Search for the cell housing the specified text and yield its (X, Y) center coordinate. 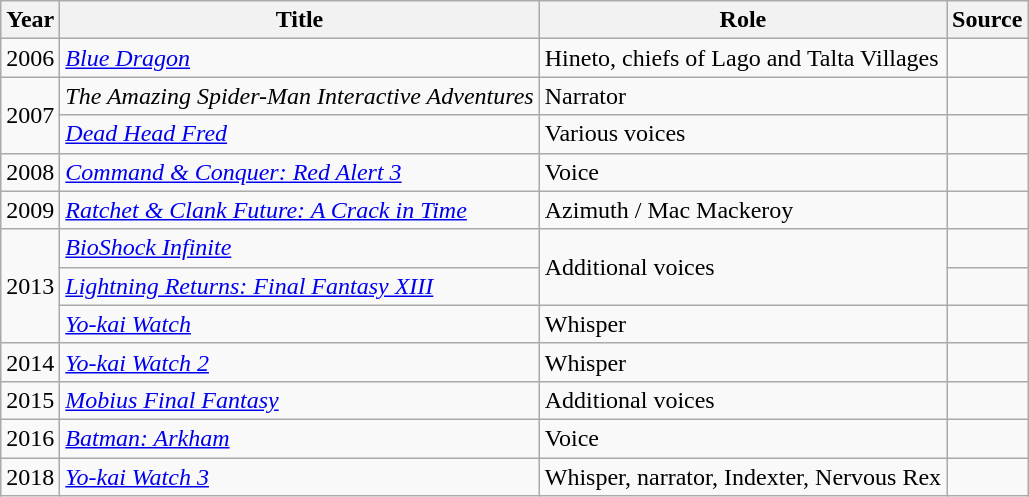
The Amazing Spider-Man Interactive Adventures (300, 96)
Yo-kai Watch 3 (300, 477)
Lightning Returns: Final Fantasy XIII (300, 286)
2007 (30, 115)
Command & Conquer: Red Alert 3 (300, 172)
Ratchet & Clank Future: A Crack in Time (300, 210)
Mobius Final Fantasy (300, 400)
2018 (30, 477)
Hineto, chiefs of Lago and Talta Villages (742, 58)
Year (30, 20)
BioShock Infinite (300, 248)
Title (300, 20)
Role (742, 20)
Yo-kai Watch (300, 324)
Batman: Arkham (300, 438)
Various voices (742, 134)
Blue Dragon (300, 58)
Yo-kai Watch 2 (300, 362)
2013 (30, 286)
Narrator (742, 96)
Dead Head Fred (300, 134)
2015 (30, 400)
2008 (30, 172)
Azimuth / Mac Mackeroy (742, 210)
Whisper, narrator, Indexter, Nervous Rex (742, 477)
2014 (30, 362)
Source (988, 20)
2016 (30, 438)
2009 (30, 210)
2006 (30, 58)
